Provide the (X, Y) coordinate of the cell's center where the given text is located.  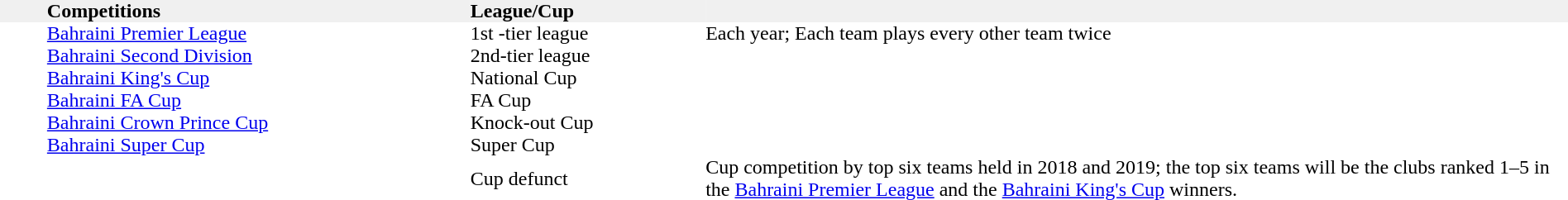
Super Cup (588, 145)
National Cup (588, 78)
FA Cup (588, 101)
Bahraini Second Division (259, 56)
Competitions (259, 12)
Knock-out Cup (588, 122)
Each year; Each team plays every other team twice (1136, 33)
Bahraini Crown Prince Cup (259, 122)
Bahraini FA Cup (259, 101)
Bahraini Super Cup (259, 145)
League/Cup (588, 12)
Bahraini Premier League (259, 33)
Bahraini King's Cup (259, 78)
1st -tier league (588, 33)
2nd-tier league (588, 56)
